Find where the given text appears and provide that cell's center as [X, Y] coordinate. 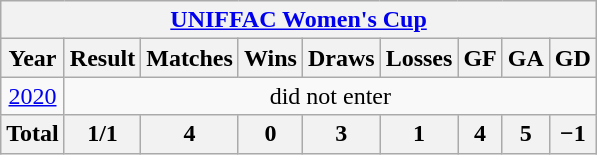
2020 [33, 96]
UNIFFAC Women's Cup [299, 20]
−1 [572, 134]
1/1 [102, 134]
1 [419, 134]
Result [102, 58]
GA [526, 58]
Matches [190, 58]
Total [33, 134]
Draws [341, 58]
Year [33, 58]
GF [480, 58]
Wins [270, 58]
did not enter [330, 96]
5 [526, 134]
0 [270, 134]
GD [572, 58]
Losses [419, 58]
3 [341, 134]
